Find where the given text appears and provide that cell's center as (x, y) coordinate. 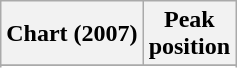
Chart (2007) (72, 34)
Peakposition (189, 34)
